Detect which cell encompasses the target text, then output its (X, Y) center coordinate. 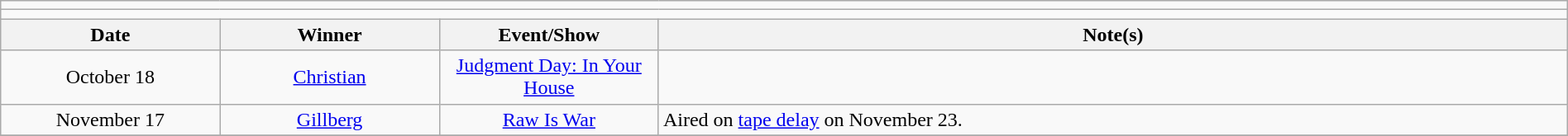
Date (111, 35)
November 17 (111, 120)
Winner (329, 35)
Raw Is War (549, 120)
Event/Show (549, 35)
Aired on tape delay on November 23. (1113, 120)
Note(s) (1113, 35)
Gillberg (329, 120)
October 18 (111, 77)
Judgment Day: In Your House (549, 77)
Christian (329, 77)
